Pinpoint the cell where the given text exists, returning its [x, y] midpoint coordinate. 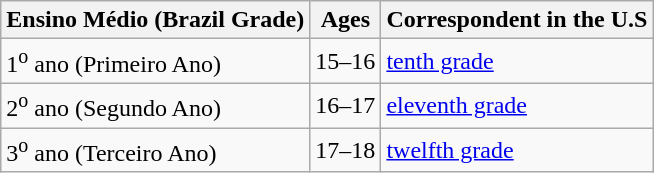
tenth grade [517, 62]
2o ano (Segundo Ano) [156, 106]
16–17 [346, 106]
twelfth grade [517, 150]
Ages [346, 20]
Ensino Médio (Brazil Grade) [156, 20]
Correspondent in the U.S [517, 20]
15–16 [346, 62]
1o ano (Primeiro Ano) [156, 62]
3o ano (Terceiro Ano) [156, 150]
17–18 [346, 150]
eleventh grade [517, 106]
